Find where the given text appears and provide that cell's center as (X, Y) coordinate. 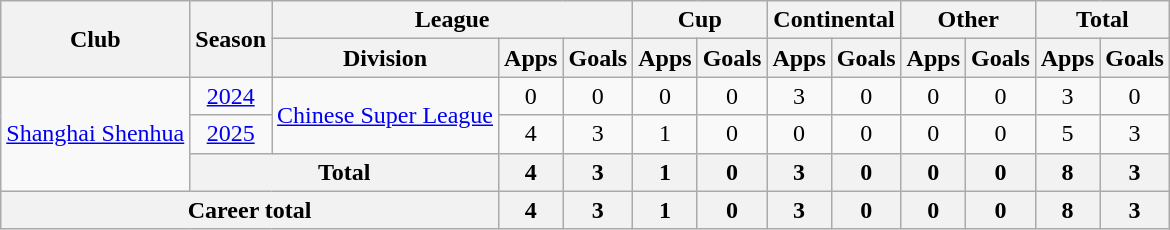
Chinese Super League (386, 115)
2024 (231, 96)
Cup (700, 20)
5 (1067, 134)
Career total (250, 210)
Club (96, 39)
Shanghai Shenhua (96, 134)
Other (968, 20)
Division (386, 58)
Continental (834, 20)
Season (231, 39)
2025 (231, 134)
League (452, 20)
